For the text-containing cell, return its midpoint in [x, y] coordinate format. 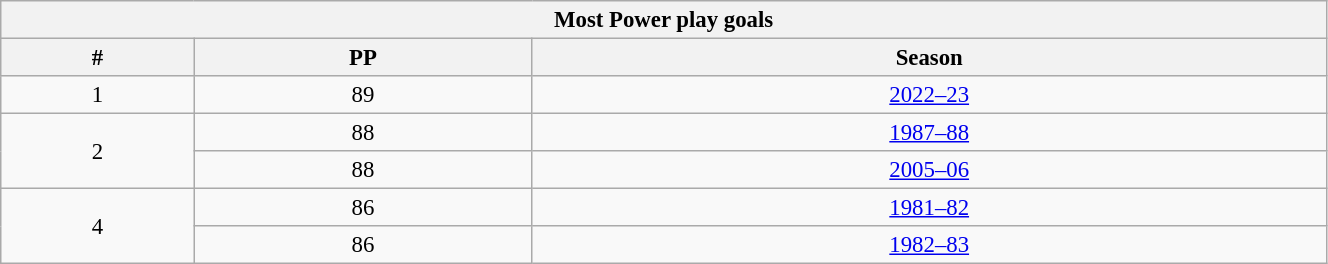
Season [930, 58]
1982–83 [930, 245]
# [98, 58]
Most Power play goals [664, 20]
1981–82 [930, 208]
1 [98, 95]
2005–06 [930, 170]
4 [98, 226]
2 [98, 152]
1987–88 [930, 133]
2022–23 [930, 95]
89 [363, 95]
PP [363, 58]
